Return the [x, y] coordinate for the center point of the cell that contains the specified text.  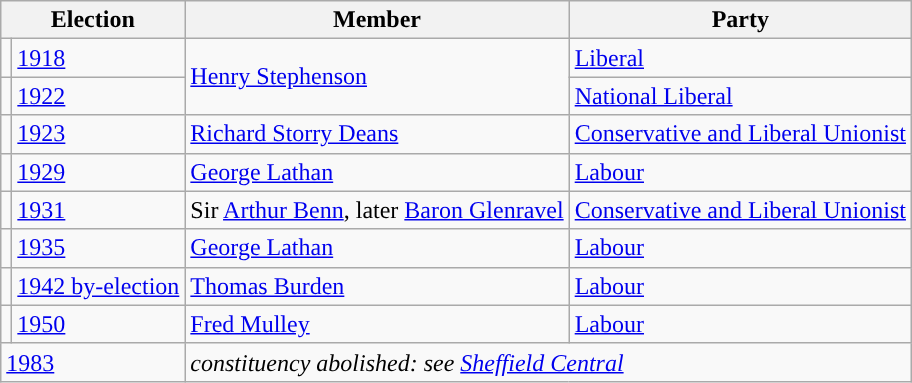
Party [740, 20]
1929 [98, 172]
1983 [93, 362]
1935 [98, 248]
National Liberal [740, 96]
Thomas Burden [377, 286]
Henry Stephenson [377, 77]
Richard Storry Deans [377, 134]
1923 [98, 134]
1942 by-election [98, 286]
Liberal [740, 58]
Sir Arthur Benn, later Baron Glenravel [377, 210]
Fred Mulley [377, 324]
1918 [98, 58]
constituency abolished: see Sheffield Central [548, 362]
Member [377, 20]
1950 [98, 324]
Election [93, 20]
1922 [98, 96]
1931 [98, 210]
